Return the (x, y) coordinate for the center point of the cell that contains the specified text.  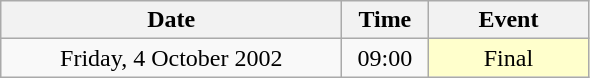
Final (508, 58)
Date (172, 20)
09:00 (385, 58)
Event (508, 20)
Time (385, 20)
Friday, 4 October 2002 (172, 58)
